For the text-containing cell, return its midpoint in (X, Y) coordinate format. 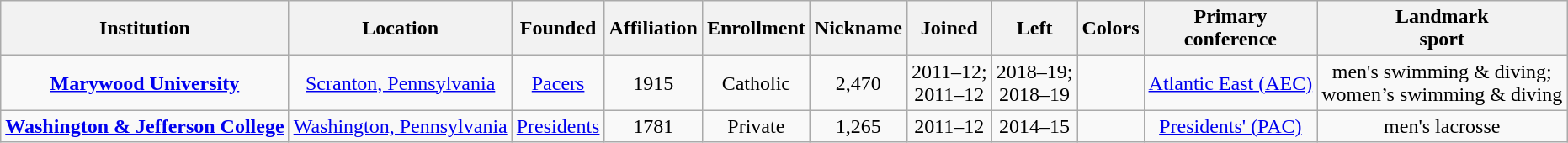
2,470 (858, 82)
Washington & Jefferson College (145, 126)
Enrollment (756, 29)
Affiliation (653, 29)
Presidents' (PAC) (1230, 126)
Scranton, Pennsylvania (401, 82)
Nickname (858, 29)
Atlantic East (AEC) (1230, 82)
men's lacrosse (1443, 126)
Primaryconference (1230, 29)
Left (1034, 29)
1915 (653, 82)
Catholic (756, 82)
Institution (145, 29)
Joined (949, 29)
Landmarksport (1443, 29)
Founded (558, 29)
Private (756, 126)
Marywood University (145, 82)
1781 (653, 126)
Colors (1111, 29)
1,265 (858, 126)
Washington, Pennsylvania (401, 126)
men's swimming & diving;women’s swimming & diving (1443, 82)
2014–15 (1034, 126)
2011–12 (949, 126)
Location (401, 29)
Presidents (558, 126)
2018–19;2018–19 (1034, 82)
2011–12;2011–12 (949, 82)
Pacers (558, 82)
